Extract the [x, y] coordinate from the center of the cell holding the provided text.  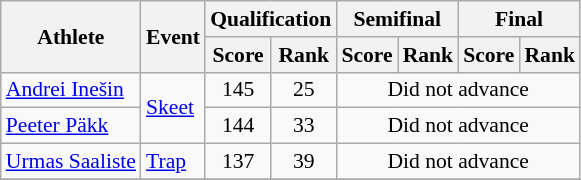
39 [304, 162]
33 [304, 126]
Athlete [71, 36]
Semifinal [397, 19]
Event [173, 36]
Skeet [173, 108]
25 [304, 90]
144 [238, 126]
Urmas Saaliste [71, 162]
Trap [173, 162]
137 [238, 162]
Final [519, 19]
Peeter Päkk [71, 126]
Qualification [270, 19]
145 [238, 90]
Andrei Inešin [71, 90]
